Return the [X, Y] coordinate for the center point of the cell that contains the specified text.  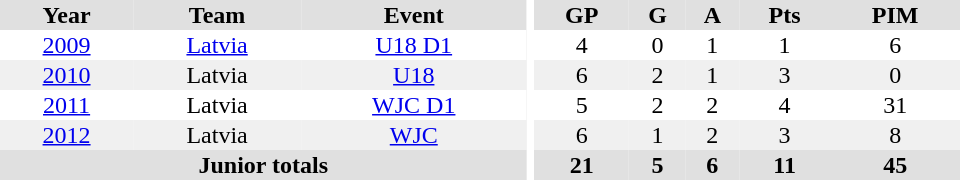
G [658, 15]
2012 [66, 135]
45 [895, 165]
PIM [895, 15]
8 [895, 135]
2009 [66, 45]
WJC [414, 135]
Pts [784, 15]
U18 D1 [414, 45]
A [712, 15]
WJC D1 [414, 105]
Team [217, 15]
Junior totals [263, 165]
Event [414, 15]
11 [784, 165]
31 [895, 105]
Year [66, 15]
2010 [66, 75]
2011 [66, 105]
21 [582, 165]
U18 [414, 75]
GP [582, 15]
